For the text-containing cell, return its midpoint in (X, Y) coordinate format. 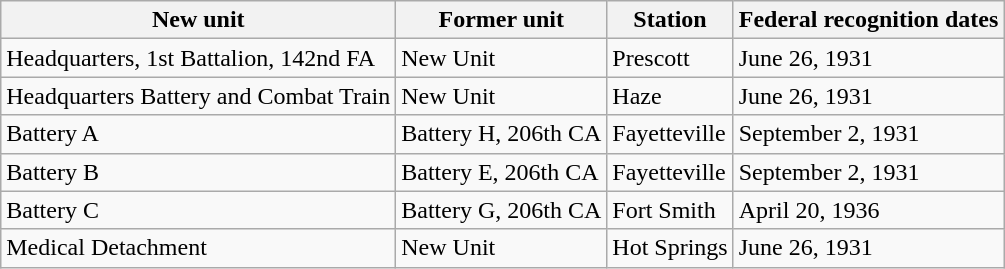
Prescott (670, 58)
Fort Smith (670, 210)
Headquarters Battery and Combat Train (198, 96)
April 20, 1936 (868, 210)
Hot Springs (670, 248)
Battery G, 206th CA (502, 210)
New unit (198, 20)
Battery H, 206th CA (502, 134)
Battery B (198, 172)
Station (670, 20)
Medical Detachment (198, 248)
Haze (670, 96)
Former unit (502, 20)
Federal recognition dates (868, 20)
Battery A (198, 134)
Battery E, 206th CA (502, 172)
Battery C (198, 210)
Headquarters, 1st Battalion, 142nd FA (198, 58)
